Extract the (X, Y) coordinate from the center of the cell holding the provided text.  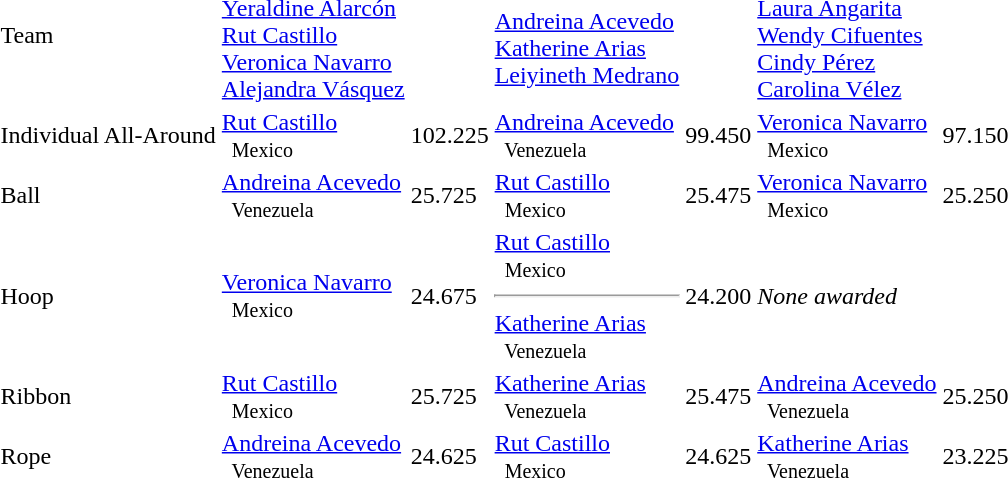
24.200 (718, 296)
99.450 (718, 136)
Katherine Arias Venezuela (587, 396)
102.225 (450, 136)
Rut Castillo Mexico Katherine Arias Venezuela (587, 296)
24.675 (450, 296)
